For the text-containing cell, return its midpoint in [X, Y] coordinate format. 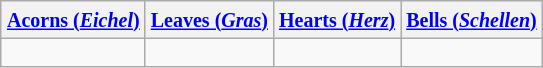
Leaves (Gras) [209, 20]
Hearts (Herz) [338, 20]
Acorns (Eichel) [73, 20]
Bells (Schellen) [472, 20]
